Find where the given text appears and provide that cell's center as [X, Y] coordinate. 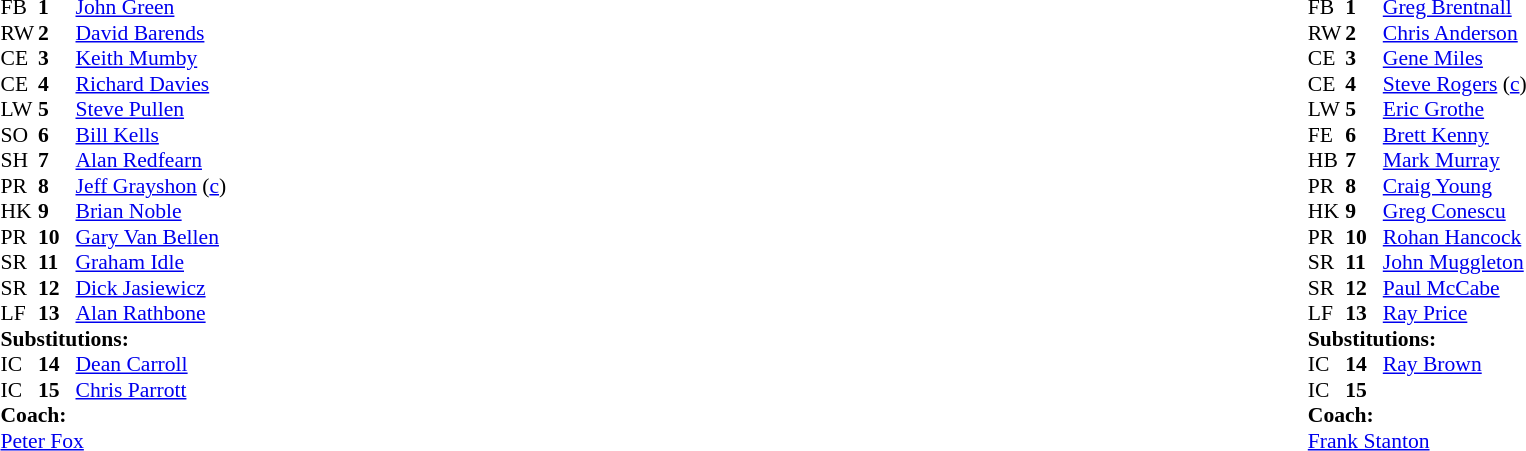
Substitutions: [113, 339]
Coach: [113, 415]
Bill Kells [152, 135]
Alan Redfearn [152, 161]
Dean Carroll [152, 365]
HB [1327, 161]
FE [1327, 135]
Graham Idle [152, 263]
Chris Parrott [152, 390]
Dick Jasiewicz [152, 288]
David Barends [152, 33]
Gary Van Bellen [152, 237]
SH [19, 161]
Brian Noble [152, 211]
SO [19, 135]
Jeff Grayshon (c) [152, 186]
Steve Pullen [152, 109]
Alan Rathbone [152, 313]
Keith Mumby [152, 59]
Richard Davies [152, 84]
